Locate the cell with the specified text and output its (X, Y) center coordinate. 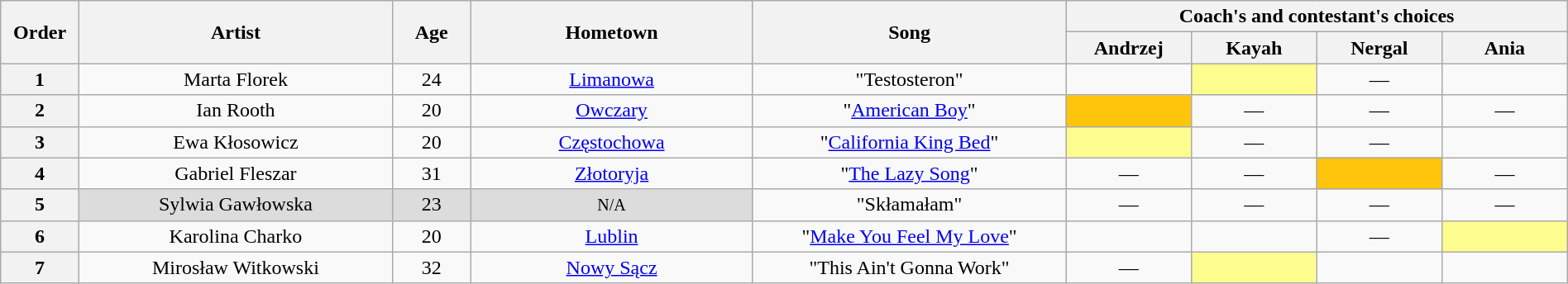
"Make You Feel My Love" (910, 236)
"This Ain't Gonna Work" (910, 267)
Hometown (612, 32)
Karolina Charko (235, 236)
Limanowa (612, 79)
Mirosław Witkowski (235, 267)
Sylwia Gawłowska (235, 205)
Lublin (612, 236)
24 (432, 79)
Order (40, 32)
3 (40, 142)
7 (40, 267)
Nowy Sącz (612, 267)
Nergal (1379, 48)
5 (40, 205)
Kayah (1255, 48)
Owczary (612, 111)
4 (40, 173)
"California King Bed" (910, 142)
Artist (235, 32)
Ewa Kłosowicz (235, 142)
1 (40, 79)
31 (432, 173)
"Testosteron" (910, 79)
Marta Florek (235, 79)
Ian Rooth (235, 111)
"Skłamałam" (910, 205)
Ania (1505, 48)
N/A (612, 205)
32 (432, 267)
Coach's and contestant's choices (1317, 17)
Age (432, 32)
2 (40, 111)
Gabriel Fleszar (235, 173)
Złotoryja (612, 173)
6 (40, 236)
Andrzej (1129, 48)
Song (910, 32)
Częstochowa (612, 142)
"American Boy" (910, 111)
"The Lazy Song" (910, 173)
23 (432, 205)
